Determine the (X, Y) coordinate at the center of the cell enclosing the given text.  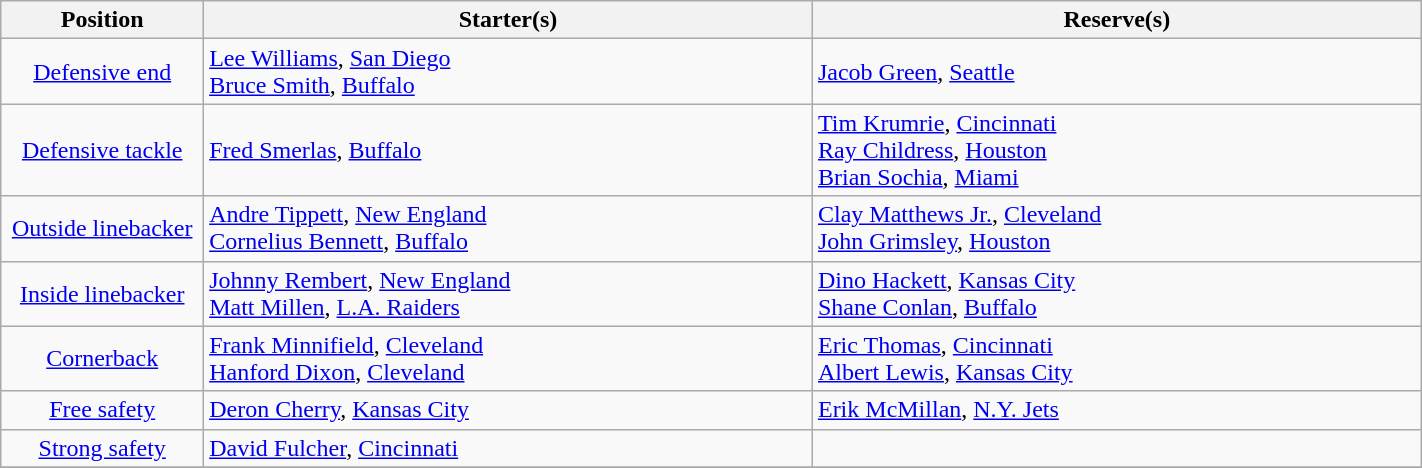
Cornerback (102, 358)
Defensive end (102, 72)
Reserve(s) (1116, 20)
Andre Tippett, New England Cornelius Bennett, Buffalo (508, 228)
Jacob Green, Seattle (1116, 72)
Free safety (102, 410)
Johnny Rembert, New England Matt Millen, L.A. Raiders (508, 294)
Starter(s) (508, 20)
Frank Minnifield, Cleveland Hanford Dixon, Cleveland (508, 358)
Defensive tackle (102, 150)
Position (102, 20)
Clay Matthews Jr., Cleveland John Grimsley, Houston (1116, 228)
Inside linebacker (102, 294)
Dino Hackett, Kansas City Shane Conlan, Buffalo (1116, 294)
David Fulcher, Cincinnati (508, 448)
Strong safety (102, 448)
Lee Williams, San Diego Bruce Smith, Buffalo (508, 72)
Outside linebacker (102, 228)
Tim Krumrie, Cincinnati Ray Childress, Houston Brian Sochia, Miami (1116, 150)
Deron Cherry, Kansas City (508, 410)
Erik McMillan, N.Y. Jets (1116, 410)
Fred Smerlas, Buffalo (508, 150)
Eric Thomas, Cincinnati Albert Lewis, Kansas City (1116, 358)
